Identify which cell holds the provided text, then report its (x, y) central coordinate. 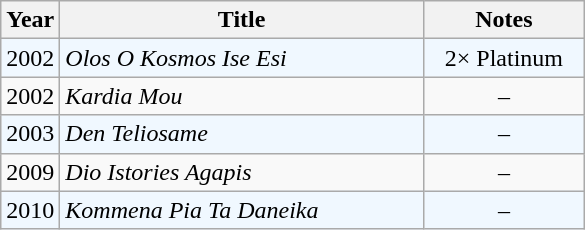
Dio Istories Agapis (242, 172)
Den Teliosame (242, 134)
2009 (30, 172)
Kommena Pia Ta Daneika (242, 210)
2003 (30, 134)
Title (242, 20)
2× Platinum (504, 58)
Notes (504, 20)
2010 (30, 210)
Olos O Kosmos Ise Esi (242, 58)
Kardia Mou (242, 96)
Year (30, 20)
